Provide the [x, y] coordinate of the cell's center where the given text is located.  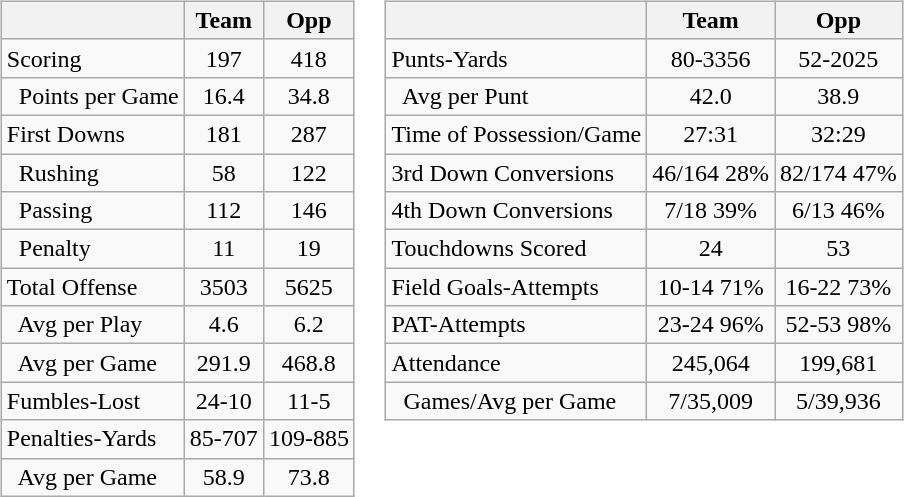
Avg per Punt [516, 96]
Games/Avg per Game [516, 401]
Time of Possession/Game [516, 134]
Rushing [92, 173]
32:29 [838, 134]
5/39,936 [838, 401]
11-5 [308, 401]
24 [711, 249]
Touchdowns Scored [516, 249]
7/18 39% [711, 211]
34.8 [308, 96]
Punts-Yards [516, 58]
42.0 [711, 96]
82/174 47% [838, 173]
4th Down Conversions [516, 211]
Field Goals-Attempts [516, 287]
Fumbles-Lost [92, 401]
52-53 98% [838, 325]
Penalties-Yards [92, 439]
181 [224, 134]
Points per Game [92, 96]
5625 [308, 287]
80-3356 [711, 58]
6/13 46% [838, 211]
Avg per Play [92, 325]
38.9 [838, 96]
73.8 [308, 477]
23-24 96% [711, 325]
197 [224, 58]
Passing [92, 211]
4.6 [224, 325]
Scoring [92, 58]
146 [308, 211]
Attendance [516, 363]
58.9 [224, 477]
109-885 [308, 439]
Penalty [92, 249]
First Downs [92, 134]
85-707 [224, 439]
11 [224, 249]
52-2025 [838, 58]
10-14 71% [711, 287]
53 [838, 249]
19 [308, 249]
27:31 [711, 134]
468.8 [308, 363]
PAT-Attempts [516, 325]
245,064 [711, 363]
Total Offense [92, 287]
112 [224, 211]
122 [308, 173]
58 [224, 173]
199,681 [838, 363]
7/35,009 [711, 401]
46/164 28% [711, 173]
16.4 [224, 96]
291.9 [224, 363]
24-10 [224, 401]
3rd Down Conversions [516, 173]
16-22 73% [838, 287]
418 [308, 58]
287 [308, 134]
3503 [224, 287]
6.2 [308, 325]
